Return the (X, Y) coordinate for the center point of the cell that contains the specified text.  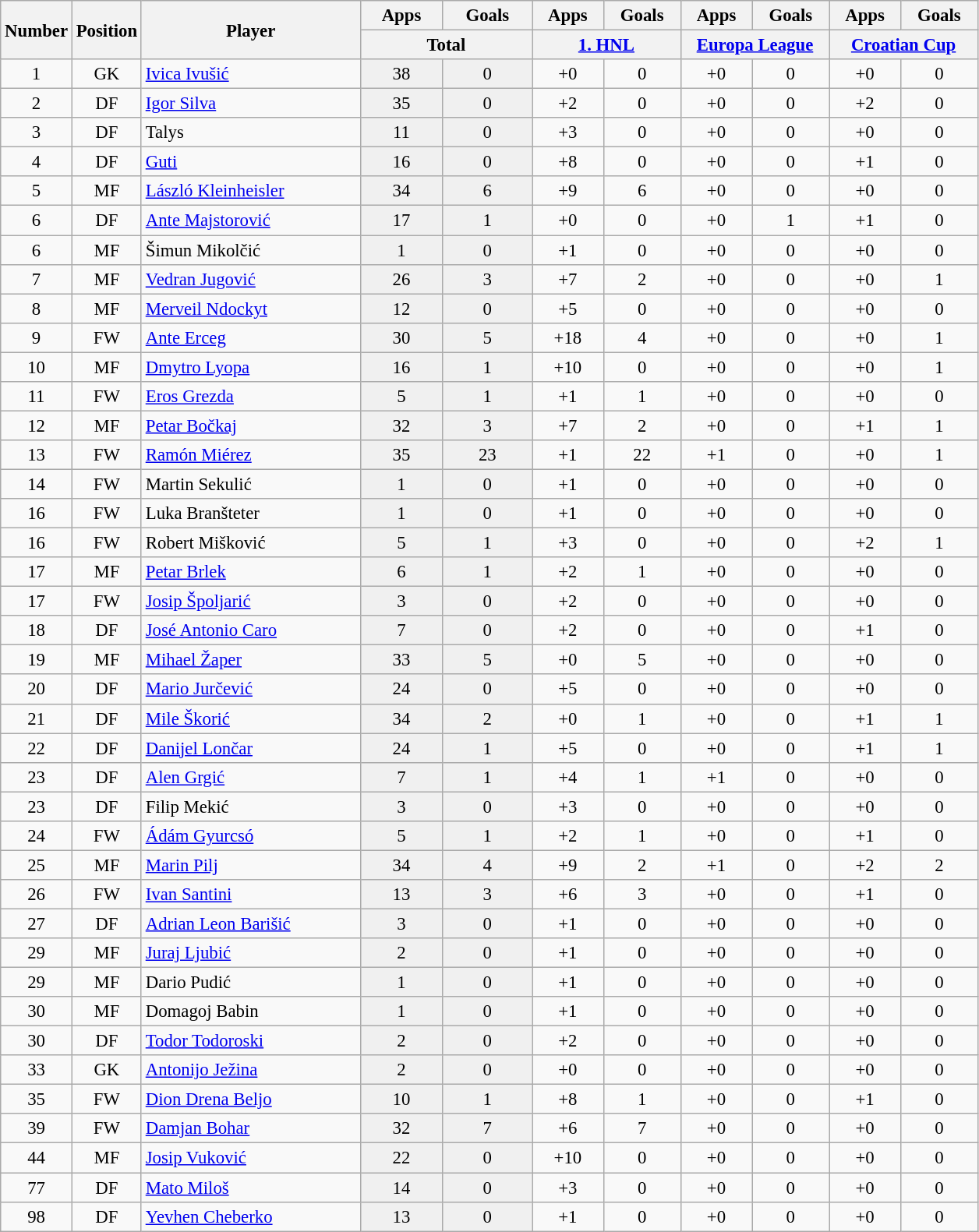
21 (37, 718)
Eros Grezda (251, 397)
Mario Jurčević (251, 690)
Merveil Ndockyt (251, 309)
8 (37, 309)
Ádám Gyurcsó (251, 836)
Robert Mišković (251, 543)
Guti (251, 162)
Danijel Lončar (251, 748)
Talys (251, 132)
27 (37, 923)
Domagoj Babin (251, 1011)
Ivica Ivušić (251, 74)
Mile Škorić (251, 718)
+18 (568, 337)
44 (37, 1158)
77 (37, 1188)
Ante Majstorović (251, 221)
Total (446, 45)
38 (401, 74)
Marin Pilj (251, 865)
Josip Vuković (251, 1158)
25 (37, 865)
Petar Brlek (251, 572)
Damjan Bohar (251, 1129)
Croatian Cup (904, 45)
Alen Grgić (251, 777)
Vedran Jugović (251, 279)
Position (106, 30)
Dario Pudić (251, 983)
20 (37, 690)
Number (37, 30)
Mihael Žaper (251, 660)
Ante Erceg (251, 337)
Filip Mekić (251, 807)
9 (37, 337)
Todor Todoroski (251, 1041)
+4 (568, 777)
98 (37, 1216)
Dmytro Lyopa (251, 367)
Igor Silva (251, 104)
Yevhen Cheberko (251, 1216)
José Antonio Caro (251, 630)
19 (37, 660)
Luka Branšteter (251, 514)
18 (37, 630)
Ivan Santini (251, 895)
Dion Drena Beljo (251, 1100)
Šimun Mikolčić (251, 250)
Antonijo Ježina (251, 1070)
1. HNL (606, 45)
Josip Špoljarić (251, 602)
Player (251, 30)
Martin Sekulić (251, 484)
Petar Bočkaj (251, 425)
Adrian Leon Barišić (251, 923)
Juraj Ljubić (251, 953)
Ramón Miérez (251, 455)
László Kleinheisler (251, 191)
Europa League (755, 45)
Mato Miloš (251, 1188)
39 (37, 1129)
